Output the (X, Y) coordinate of the center of the cell containing the given text.  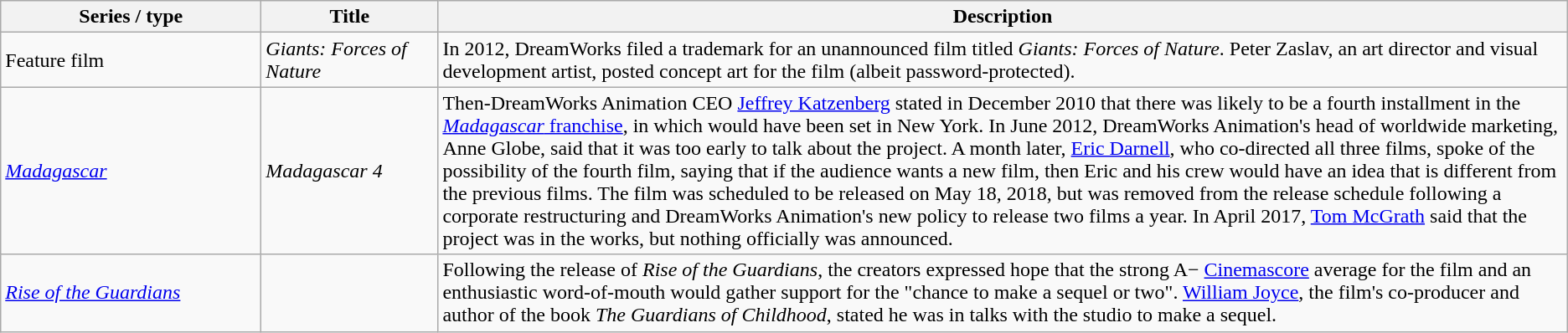
Rise of the Guardians (131, 293)
Series / type (131, 17)
Feature film (131, 60)
Madagascar (131, 171)
Title (350, 17)
Madagascar 4 (350, 171)
Description (1003, 17)
Giants: Forces of Nature (350, 60)
